Find where the given text appears and provide that cell's center as (x, y) coordinate. 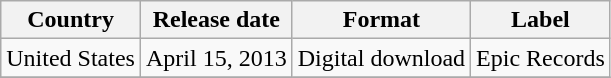
Format (381, 20)
Label (541, 20)
April 15, 2013 (216, 58)
Epic Records (541, 58)
Country (71, 20)
Release date (216, 20)
United States (71, 58)
Digital download (381, 58)
